Return the (X, Y) coordinate for the center point of the cell that contains the specified text.  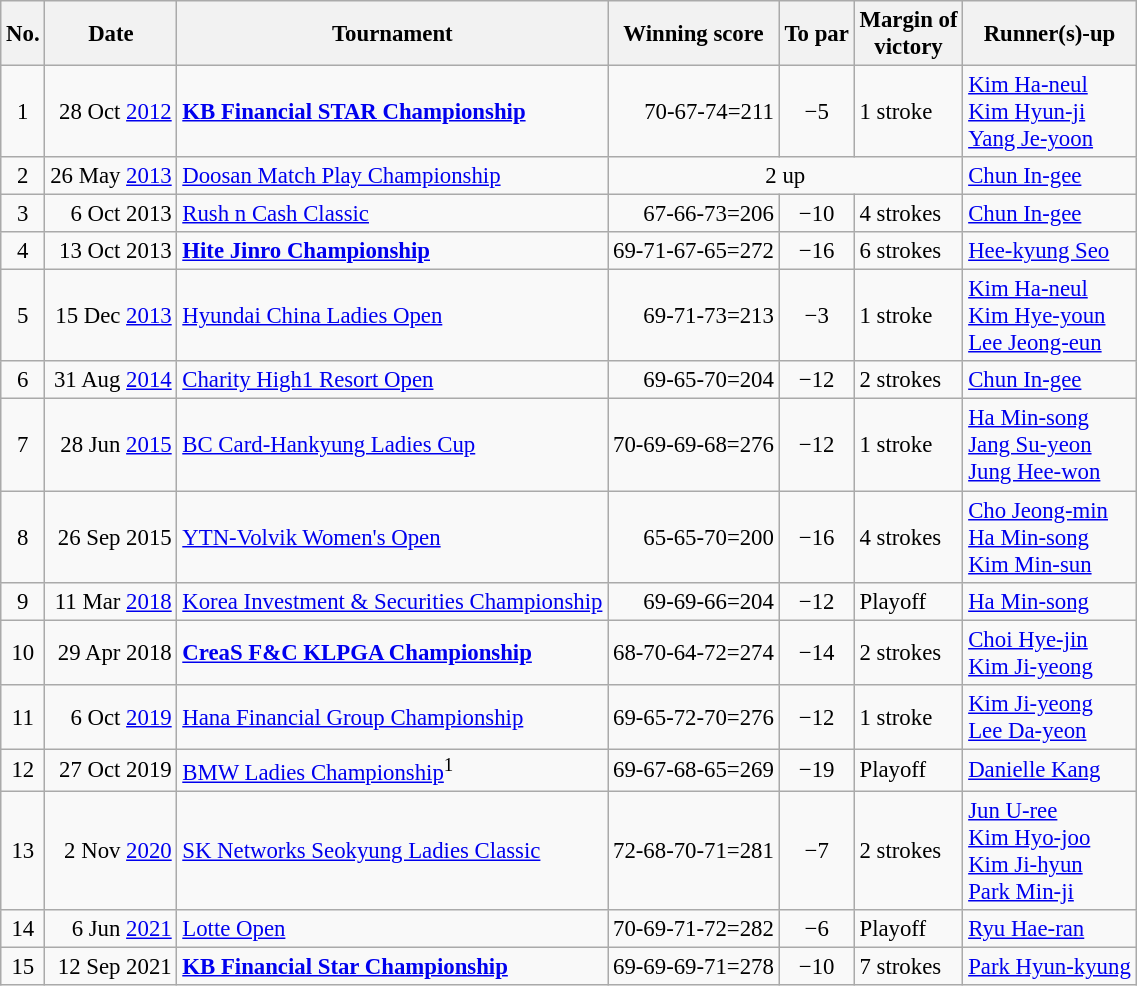
9 (23, 601)
69-65-72-70=276 (694, 716)
Hana Financial Group Championship (392, 716)
7 strokes (908, 966)
KB Financial Star Championship (392, 966)
Jun U-ree Kim Hyo-joo Kim Ji-hyun Park Min-ji (1050, 850)
Danielle Kang (1050, 770)
12 (23, 770)
Lotte Open (392, 929)
5 (23, 316)
−5 (816, 112)
28 Oct 2012 (111, 112)
6 Oct 2013 (111, 214)
69-65-70=204 (694, 381)
29 Apr 2018 (111, 652)
13 (23, 850)
Hee-kyung Seo (1050, 251)
6 Jun 2021 (111, 929)
Runner(s)-up (1050, 34)
No. (23, 34)
72-68-70-71=281 (694, 850)
Ha Min-song (1050, 601)
KB Financial STAR Championship (392, 112)
28 Jun 2015 (111, 445)
2 (23, 176)
CreaS F&C KLPGA Championship (392, 652)
Margin ofvictory (908, 34)
Kim Ji-yeong Lee Da-yeon (1050, 716)
−7 (816, 850)
BC Card-Hankyung Ladies Cup (392, 445)
11 (23, 716)
Kim Ha-neul Kim Hye-youn Lee Jeong-eun (1050, 316)
3 (23, 214)
Charity High1 Resort Open (392, 381)
15 Dec 2013 (111, 316)
Ha Min-song Jang Su-yeon Jung Hee-won (1050, 445)
Winning score (694, 34)
65-65-70=200 (694, 537)
69-69-69-71=278 (694, 966)
26 Sep 2015 (111, 537)
SK Networks Seokyung Ladies Classic (392, 850)
6 Oct 2019 (111, 716)
70-69-71-72=282 (694, 929)
10 (23, 652)
Cho Jeong-min Ha Min-song Kim Min-sun (1050, 537)
68-70-64-72=274 (694, 652)
−3 (816, 316)
2 Nov 2020 (111, 850)
7 (23, 445)
4 (23, 251)
69-69-66=204 (694, 601)
Kim Ha-neul Kim Hyun-ji Yang Je-yoon (1050, 112)
−6 (816, 929)
13 Oct 2013 (111, 251)
70-67-74=211 (694, 112)
Tournament (392, 34)
Hyundai China Ladies Open (392, 316)
Park Hyun-kyung (1050, 966)
Ryu Hae-ran (1050, 929)
BMW Ladies Championship1 (392, 770)
69-67-68-65=269 (694, 770)
15 (23, 966)
To par (816, 34)
Date (111, 34)
11 Mar 2018 (111, 601)
69-71-73=213 (694, 316)
12 Sep 2021 (111, 966)
YTN-Volvik Women's Open (392, 537)
14 (23, 929)
Doosan Match Play Championship (392, 176)
6 (23, 381)
67-66-73=206 (694, 214)
8 (23, 537)
Choi Hye-jin Kim Ji-yeong (1050, 652)
6 strokes (908, 251)
69-71-67-65=272 (694, 251)
70-69-69-68=276 (694, 445)
31 Aug 2014 (111, 381)
−14 (816, 652)
Korea Investment & Securities Championship (392, 601)
Rush n Cash Classic (392, 214)
Hite Jinro Championship (392, 251)
26 May 2013 (111, 176)
27 Oct 2019 (111, 770)
2 up (786, 176)
1 (23, 112)
−19 (816, 770)
